From the cell containing the given text, extract its center point as (X, Y) coordinate. 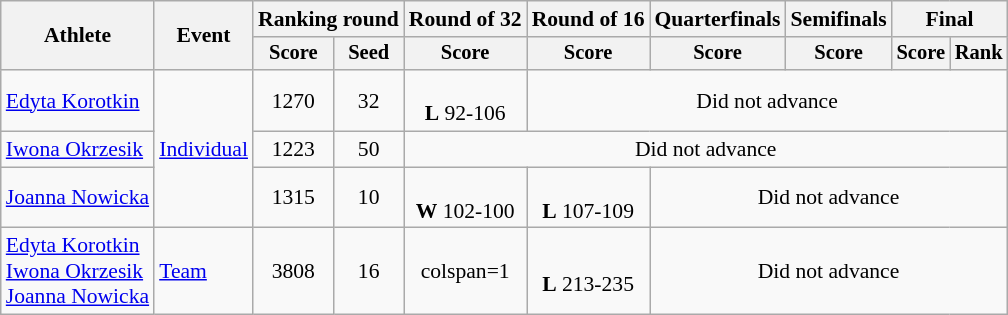
1223 (294, 150)
Joanna Nowicka (78, 198)
Iwona Okrzesik (78, 150)
1270 (294, 100)
L 107-109 (588, 198)
Quarterfinals (718, 19)
colspan=1 (466, 272)
L 213-235 (588, 272)
Seed (369, 54)
3808 (294, 272)
Round of 32 (466, 19)
Semifinals (839, 19)
Team (204, 272)
Event (204, 36)
10 (369, 198)
W 102-100 (466, 198)
50 (369, 150)
Ranking round (328, 19)
Final (950, 19)
1315 (294, 198)
L 92-106 (466, 100)
16 (369, 272)
Round of 16 (588, 19)
Athlete (78, 36)
Individual (204, 149)
Edyta Korotkin (78, 100)
32 (369, 100)
Rank (979, 54)
Edyta KorotkinIwona OkrzesikJoanna Nowicka (78, 272)
